Output the (x, y) coordinate of the center of the cell containing the given text.  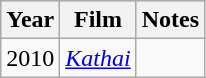
Notes (170, 20)
Kathai (98, 58)
Year (30, 20)
2010 (30, 58)
Film (98, 20)
